Search for the cell housing the specified text and yield its (x, y) center coordinate. 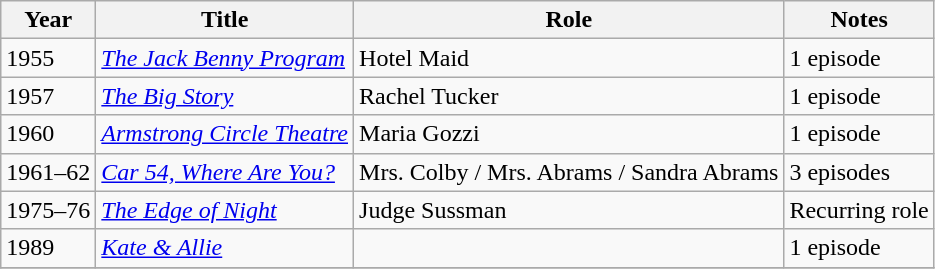
1975–76 (48, 210)
1989 (48, 248)
Car 54, Where Are You? (225, 172)
Year (48, 20)
1957 (48, 96)
Kate & Allie (225, 248)
The Big Story (225, 96)
Rachel Tucker (569, 96)
Maria Gozzi (569, 134)
Hotel Maid (569, 58)
Title (225, 20)
Judge Sussman (569, 210)
Mrs. Colby / Mrs. Abrams / Sandra Abrams (569, 172)
1961–62 (48, 172)
3 episodes (859, 172)
Notes (859, 20)
The Edge of Night (225, 210)
Armstrong Circle Theatre (225, 134)
The Jack Benny Program (225, 58)
Role (569, 20)
1960 (48, 134)
Recurring role (859, 210)
1955 (48, 58)
